Locate the cell with the specified text and output its (x, y) center coordinate. 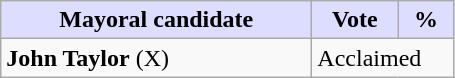
Mayoral candidate (156, 20)
John Taylor (X) (156, 58)
% (426, 20)
Acclaimed (383, 58)
Vote (355, 20)
